Find where the given text appears and provide that cell's center as (x, y) coordinate. 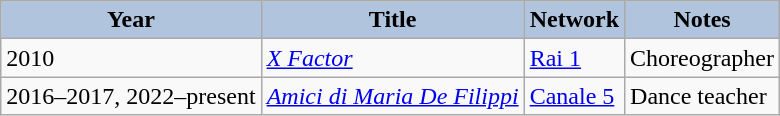
Choreographer (702, 58)
Amici di Maria De Filippi (392, 96)
Canale 5 (574, 96)
Network (574, 20)
Dance teacher (702, 96)
Title (392, 20)
2010 (131, 58)
Rai 1 (574, 58)
X Factor (392, 58)
Year (131, 20)
2016–2017, 2022–present (131, 96)
Notes (702, 20)
